Return [X, Y] of the center of cell containing provided text 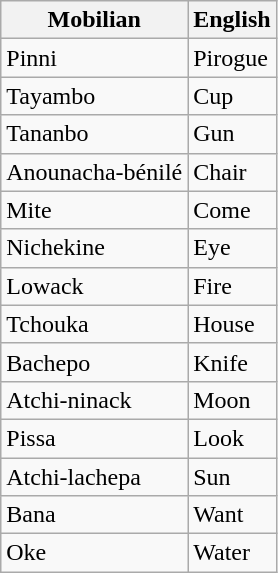
Pissa [94, 438]
Mite [94, 210]
Come [232, 210]
Knife [232, 362]
English [232, 20]
House [232, 324]
Oke [94, 553]
Chair [232, 172]
Moon [232, 400]
Eye [232, 248]
Atchi-lachepa [94, 477]
Look [232, 438]
Bana [94, 515]
Sun [232, 477]
Fire [232, 286]
Nichekine [94, 248]
Anounacha-bénilé [94, 172]
Tchouka [94, 324]
Mobilian [94, 20]
Tayambo [94, 96]
Lowack [94, 286]
Cup [232, 96]
Atchi-ninack [94, 400]
Bachepo [94, 362]
Pinni [94, 58]
Tananbo [94, 134]
Pirogue [232, 58]
Water [232, 553]
Want [232, 515]
Gun [232, 134]
